Identify which cell holds the provided text, then report its [x, y] central coordinate. 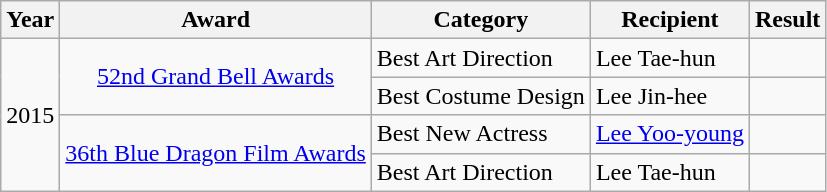
Award [216, 20]
36th Blue Dragon Film Awards [216, 153]
Lee Yoo-young [670, 134]
Year [30, 20]
Best New Actress [480, 134]
Result [787, 20]
Best Costume Design [480, 96]
Category [480, 20]
Lee Jin-hee [670, 96]
2015 [30, 115]
52nd Grand Bell Awards [216, 77]
Recipient [670, 20]
